Locate the cell with the specified text and output its [X, Y] center coordinate. 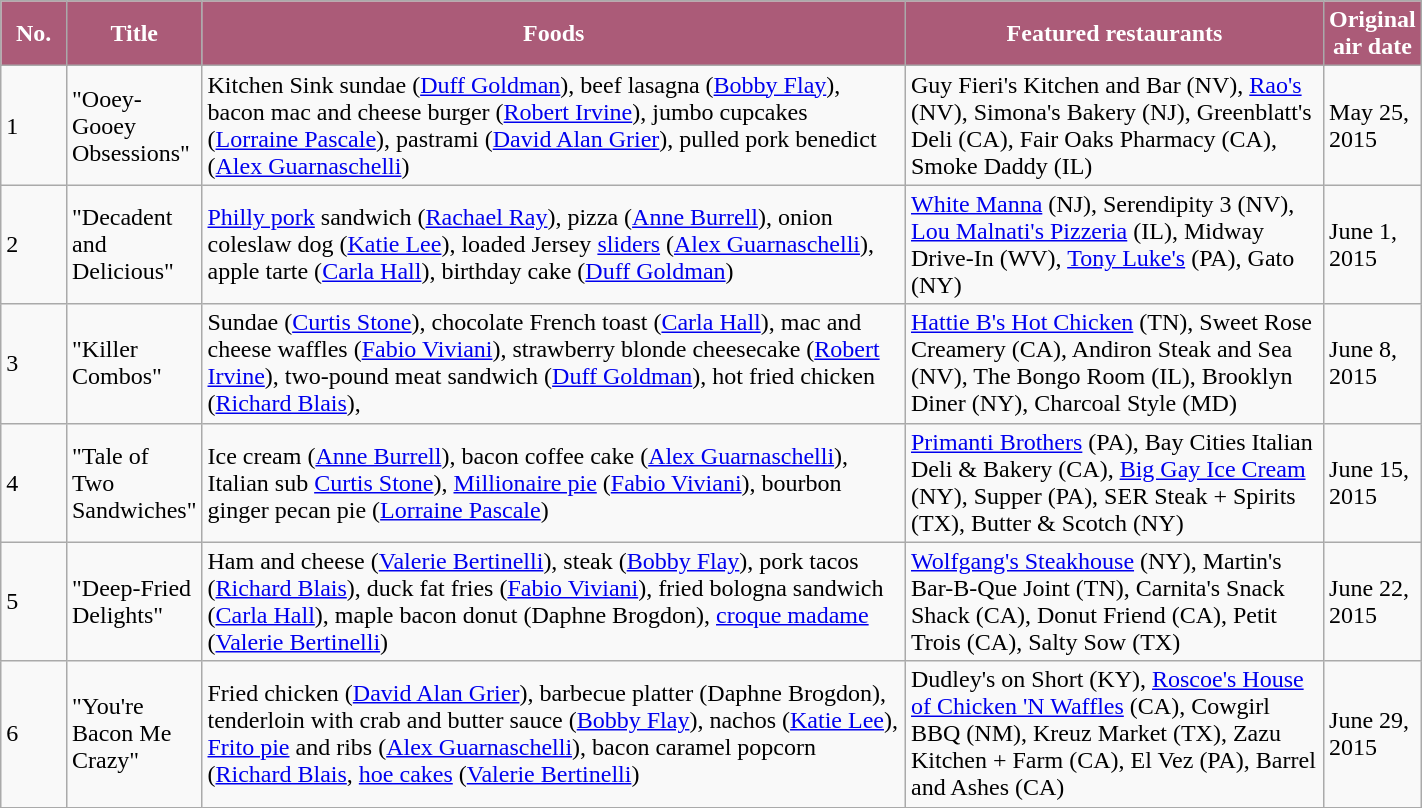
1 [34, 126]
June 8, 2015 [1373, 364]
Original air date [1373, 34]
"You're Bacon Me Crazy" [134, 734]
"Decadent and Delicious" [134, 244]
Primanti Brothers (PA), Bay Cities Italian Deli & Bakery (CA), Big Gay Ice Cream (NY), Supper (PA), SER Steak + Spirits (TX), Butter & Scotch (NY) [1114, 482]
"Tale of Two Sandwiches" [134, 482]
White Manna (NJ), Serendipity 3 (NV), Lou Malnati's Pizzeria (IL), Midway Drive-In (WV), Tony Luke's (PA), Gato (NY) [1114, 244]
5 [34, 602]
Hattie B's Hot Chicken (TN), Sweet Rose Creamery (CA), Andiron Steak and Sea (NV), The Bongo Room (IL), Brooklyn Diner (NY), Charcoal Style (MD) [1114, 364]
June 1, 2015 [1373, 244]
Featured restaurants [1114, 34]
"Killer Combos" [134, 364]
Guy Fieri's Kitchen and Bar (NV), Rao's (NV), Simona's Bakery (NJ), Greenblatt's Deli (CA), Fair Oaks Pharmacy (CA), Smoke Daddy (IL) [1114, 126]
2 [34, 244]
June 22, 2015 [1373, 602]
No. [34, 34]
June 15, 2015 [1373, 482]
"Ooey-Gooey Obsessions" [134, 126]
"Deep-Fried Delights" [134, 602]
Title [134, 34]
May 25, 2015 [1373, 126]
June 29, 2015 [1373, 734]
4 [34, 482]
6 [34, 734]
Foods [554, 34]
3 [34, 364]
Wolfgang's Steakhouse (NY), Martin's Bar-B-Que Joint (TN), Carnita's Snack Shack (CA), Donut Friend (CA), Petit Trois (CA), Salty Sow (TX) [1114, 602]
